Provide the [x, y] coordinate of the cell's center where the given text is located.  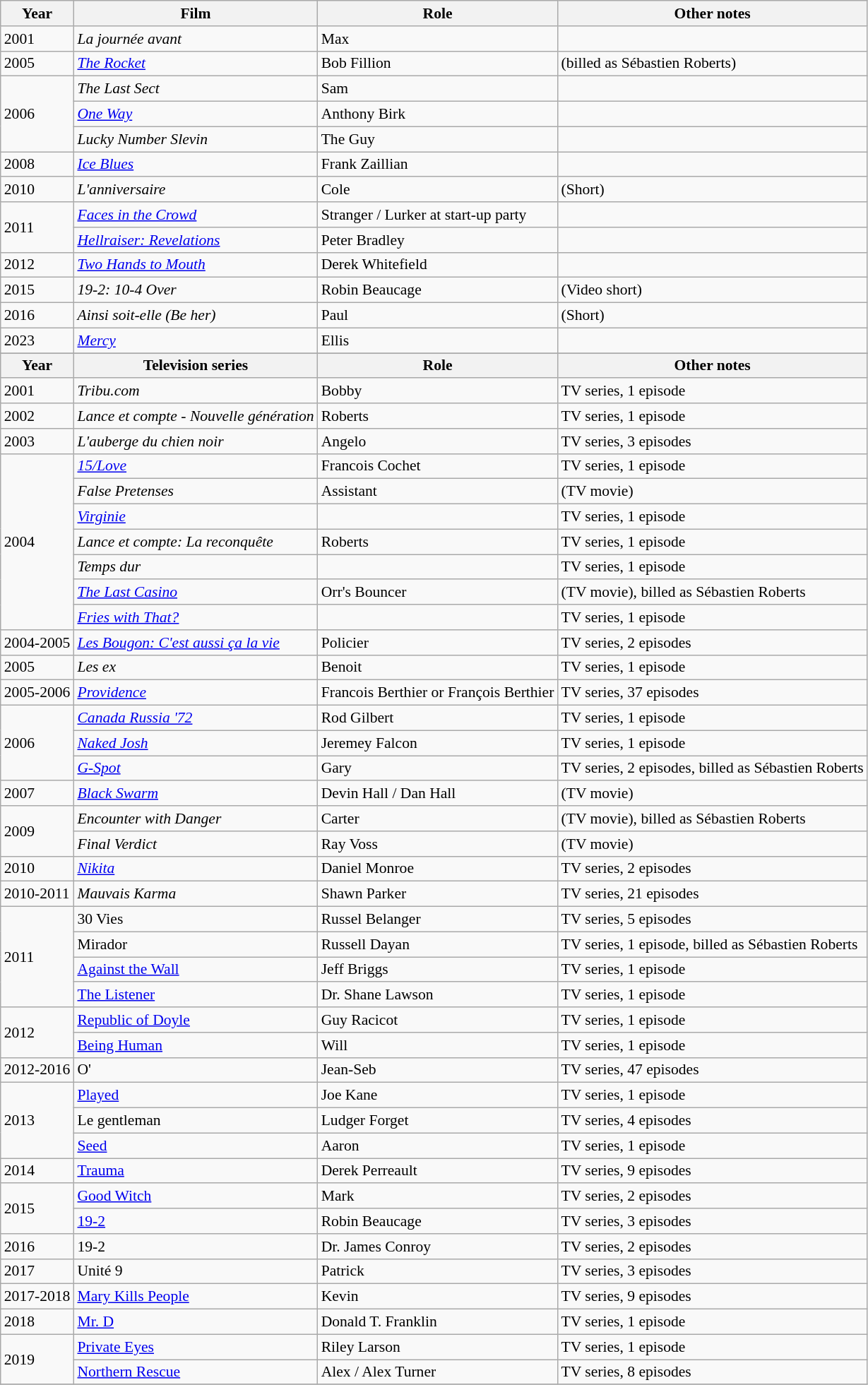
TV series, 5 episodes [712, 920]
Lance et compte - Nouvelle génération [195, 416]
Sam [438, 89]
Lance et compte: La reconquête [195, 542]
Virginie [195, 517]
Ainsi soit-elle (Be her) [195, 316]
Faces in the Crowd [195, 215]
Republic of Doyle [195, 1020]
The Guy [438, 139]
Naked Josh [195, 743]
Two Hands to Mouth [195, 265]
L'anniversaire [195, 190]
Francois Berthier or François Berthier [438, 693]
Max [438, 39]
Seed [195, 1146]
2008 [37, 165]
Riley Larson [438, 1347]
Will [438, 1045]
Shawn Parker [438, 894]
Benoit [438, 667]
(billed as Sébastien Roberts) [712, 64]
Against the Wall [195, 970]
Lucky Number Slevin [195, 139]
Mark [438, 1196]
Derek Perreault [438, 1171]
The Rocket [195, 64]
TV series, 1 episode, billed as Sébastien Roberts [712, 944]
Played [195, 1095]
2010-2011 [37, 894]
Guy Racicot [438, 1020]
Dr. Shane Lawson [438, 995]
Joe Kane [438, 1095]
Jean-Seb [438, 1070]
Ray Voss [438, 844]
Alex / Alex Turner [438, 1372]
(Video short) [712, 290]
19-2: 10-4 Over [195, 290]
La journée avant [195, 39]
Le gentleman [195, 1121]
Ludger Forget [438, 1121]
Ice Blues [195, 165]
Russel Belanger [438, 920]
Carter [438, 819]
Donald T. Franklin [438, 1322]
One Way [195, 114]
Temps dur [195, 567]
Final Verdict [195, 844]
Les ex [195, 667]
2023 [37, 340]
Providence [195, 693]
Film [195, 13]
2018 [37, 1322]
Angelo [438, 441]
Mauvais Karma [195, 894]
2005-2006 [37, 693]
2003 [37, 441]
Trauma [195, 1171]
Ellis [438, 340]
Jeremey Falcon [438, 743]
Unité 9 [195, 1271]
Frank Zaillian [438, 165]
TV series, 2 episodes, billed as Sébastien Roberts [712, 768]
Kevin [438, 1297]
Daniel Monroe [438, 869]
The Listener [195, 995]
Bob Fillion [438, 64]
Mr. D [195, 1322]
Northern Rescue [195, 1372]
Private Eyes [195, 1347]
Being Human [195, 1045]
The Last Casino [195, 593]
2019 [37, 1359]
Black Swarm [195, 794]
Les Bougon: C'est aussi ça la vie [195, 643]
Paul [438, 316]
Peter Bradley [438, 240]
G-Spot [195, 768]
Good Witch [195, 1196]
Canada Russia '72 [195, 718]
Rod Gilbert [438, 718]
2017-2018 [37, 1297]
Orr's Bouncer [438, 593]
Aaron [438, 1146]
2013 [37, 1120]
Fries with That? [195, 617]
TV series, 21 episodes [712, 894]
Tribu.com [195, 391]
Hellraiser: Revelations [195, 240]
Patrick [438, 1271]
Gary [438, 768]
Mercy [195, 340]
Cole [438, 190]
Russell Dayan [438, 944]
Assistant [438, 492]
Policier [438, 643]
2004 [37, 541]
TV series, 47 episodes [712, 1070]
Derek Whitefield [438, 265]
Stranger / Lurker at start-up party [438, 215]
Encounter with Danger [195, 819]
Dr. James Conroy [438, 1247]
Mary Kills People [195, 1297]
TV series, 37 episodes [712, 693]
False Pretenses [195, 492]
30 Vies [195, 920]
Francois Cochet [438, 466]
O' [195, 1070]
2009 [37, 831]
The Last Sect [195, 89]
2004-2005 [37, 643]
Television series [195, 366]
L'auberge du chien noir [195, 441]
Nikita [195, 869]
TV series, 8 episodes [712, 1372]
2017 [37, 1271]
Devin Hall / Dan Hall [438, 794]
2007 [37, 794]
15/Love [195, 466]
Bobby [438, 391]
TV series, 4 episodes [712, 1121]
2012-2016 [37, 1070]
2014 [37, 1171]
2002 [37, 416]
Mirador [195, 944]
Jeff Briggs [438, 970]
Anthony Birk [438, 114]
